Return [X, Y] of the center of cell containing provided text 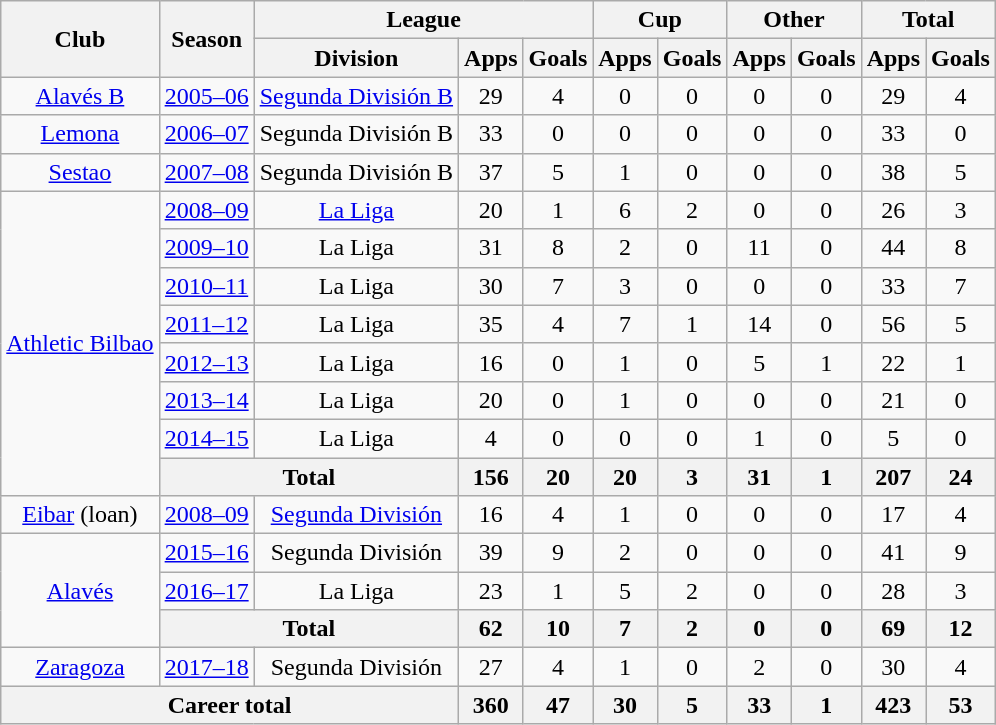
2006–07 [206, 134]
Division [356, 58]
360 [491, 705]
21 [893, 400]
Athletic Bilbao [80, 343]
2015–16 [206, 553]
22 [893, 362]
39 [491, 553]
Eibar (loan) [80, 515]
12 [961, 629]
37 [491, 172]
26 [893, 210]
Alavés B [80, 96]
11 [759, 248]
2016–17 [206, 591]
Alavés [80, 591]
2012–13 [206, 362]
2007–08 [206, 172]
24 [961, 477]
2014–15 [206, 438]
League [424, 20]
2009–10 [206, 248]
156 [491, 477]
17 [893, 515]
10 [558, 629]
69 [893, 629]
Sestao [80, 172]
6 [625, 210]
Season [206, 39]
423 [893, 705]
28 [893, 591]
47 [558, 705]
Club [80, 39]
2011–12 [206, 324]
62 [491, 629]
Cup [660, 20]
27 [491, 667]
207 [893, 477]
35 [491, 324]
2017–18 [206, 667]
Lemona [80, 134]
53 [961, 705]
56 [893, 324]
23 [491, 591]
2013–14 [206, 400]
41 [893, 553]
Career total [230, 705]
38 [893, 172]
14 [759, 324]
44 [893, 248]
Other [794, 20]
2005–06 [206, 96]
2010–11 [206, 286]
Zaragoza [80, 667]
